Determine the [x, y] coordinate at the center of the cell enclosing the given text.  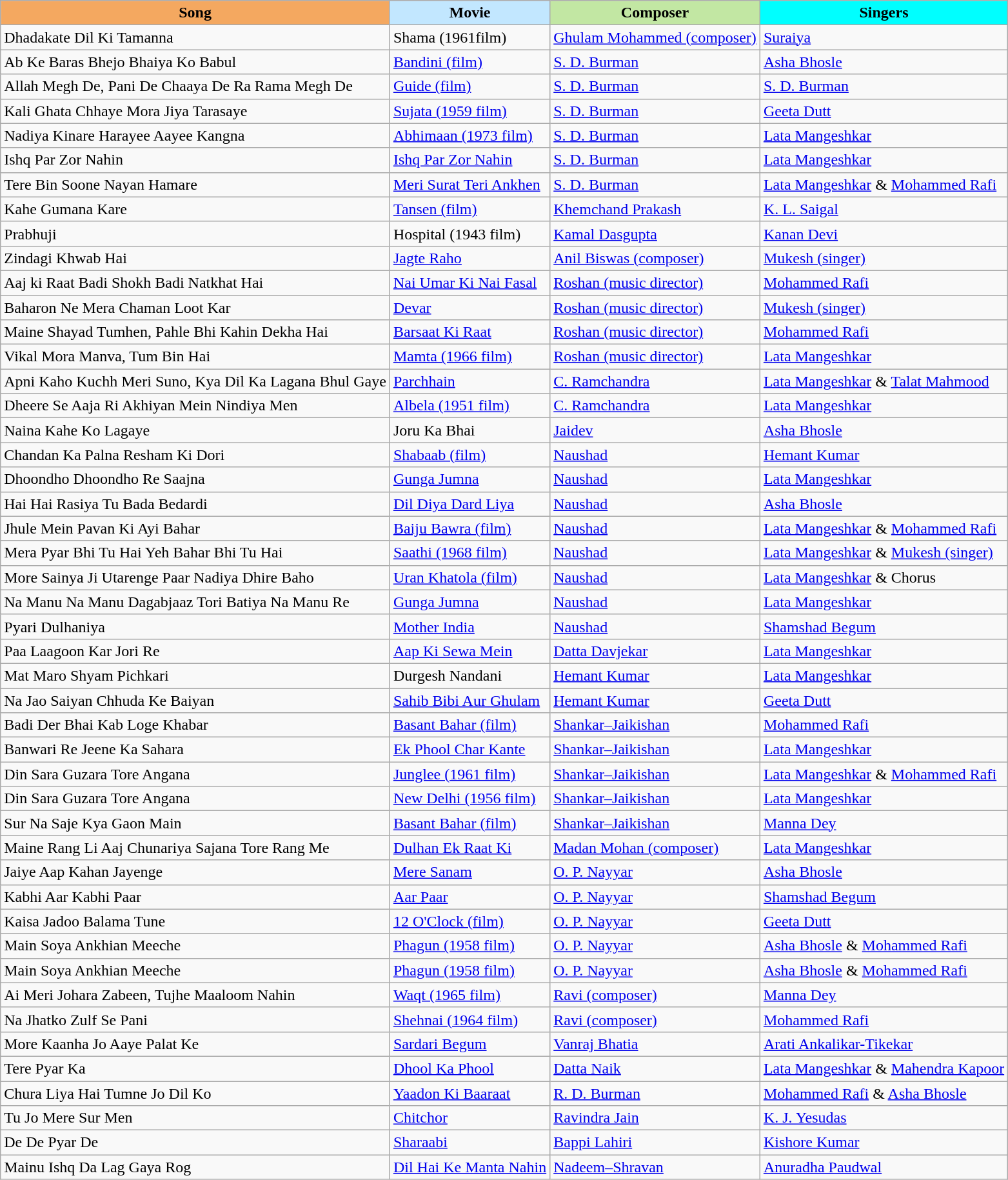
Zindagi Khwab Hai [195, 258]
Durgesh Nandani [469, 675]
Nai Umar Ki Nai Fasal [469, 283]
Junglee (1961 film) [469, 774]
Pyari Dulhaniya [195, 626]
Naina Kahe Ko Lagaye [195, 430]
Datta Davjekar [655, 651]
Na Manu Na Manu Dagabjaaz Tori Batiya Na Manu Re [195, 602]
Na Jao Saiyan Chhuda Ke Baiyan [195, 700]
Mera Pyar Bhi Tu Hai Yeh Bahar Bhi Tu Hai [195, 553]
Mat Maro Shyam Pichkari [195, 675]
Aap Ki Sewa Mein [469, 651]
Kamal Dasgupta [655, 234]
Mamta (1966 film) [469, 357]
Singers [884, 13]
Kanan Devi [884, 234]
Albela (1951 film) [469, 406]
K. J. Yesudas [884, 1118]
Nadeem–Shravan [655, 1167]
Dhoondho Dhoondho Re Saajna [195, 479]
Bappi Lahiri [655, 1143]
Ravindra Jain [655, 1118]
Lata Mangeshkar & Chorus [884, 577]
Sur Na Saje Kya Gaon Main [195, 823]
Kali Ghata Chhaye Mora Jiya Tarasaye [195, 111]
Devar [469, 308]
Joru Ka Bhai [469, 430]
Guide (film) [469, 86]
Khemchand Prakash [655, 209]
Ab Ke Baras Bhejo Bhaiya Ko Babul [195, 62]
Mere Sanam [469, 872]
Anil Biswas (composer) [655, 258]
Sharaabi [469, 1143]
Chitchor [469, 1118]
Mohammed Rafi & Asha Bhosle [884, 1094]
Kishore Kumar [884, 1143]
Barsaat Ki Raat [469, 332]
Shabaab (film) [469, 455]
Aaj ki Raat Badi Shokh Badi Natkhat Hai [195, 283]
Vikal Mora Manva, Tum Bin Hai [195, 357]
Dheere Se Aaja Ri Akhiyan Mein Nindiya Men [195, 406]
Parchhain [469, 381]
Tansen (film) [469, 209]
Lata Mangeshkar & Mahendra Kapoor [884, 1068]
Abhimaan (1973 film) [469, 135]
Nadiya Kinare Harayee Aayee Kangna [195, 135]
Ek Phool Char Kante [469, 750]
Maine Rang Li Aaj Chunariya Sajana Tore Rang Me [195, 848]
Jagte Raho [469, 258]
Chandan Ka Palna Resham Ki Dori [195, 455]
Banwari Re Jeene Ka Sahara [195, 750]
K. L. Saigal [884, 209]
Chura Liya Hai Tumne Jo Dil Ko [195, 1094]
Yaadon Ki Baaraat [469, 1094]
New Delhi (1956 film) [469, 799]
Mainu Ishq Da Lag Gaya Rog [195, 1167]
Badi Der Bhai Kab Loge Khabar [195, 725]
Kahe Gumana Kare [195, 209]
Saathi (1968 film) [469, 553]
Meri Surat Teri Ankhen [469, 185]
Suraiya [884, 37]
Tere Bin Soone Nayan Hamare [195, 185]
Anuradha Paudwal [884, 1167]
Shehnai (1964 film) [469, 1019]
Composer [655, 13]
Tere Pyar Ka [195, 1068]
Mother India [469, 626]
De De Pyar De [195, 1143]
Song [195, 13]
Tu Jo Mere Sur Men [195, 1118]
Paa Laagoon Kar Jori Re [195, 651]
Vanraj Bhatia [655, 1044]
Sardari Begum [469, 1044]
Waqt (1965 film) [469, 995]
Movie [469, 13]
Dhadakate Dil Ki Tamanna [195, 37]
Hai Hai Rasiya Tu Bada Bedardi [195, 504]
Baiju Bawra (film) [469, 528]
Apni Kaho Kuchh Meri Suno, Kya Dil Ka Lagana Bhul Gaye [195, 381]
Lata Mangeshkar & Talat Mahmood [884, 381]
Aar Paar [469, 897]
R. D. Burman [655, 1094]
Lata Mangeshkar & Mukesh (singer) [884, 553]
Kabhi Aar Kabhi Paar [195, 897]
Shama (1961film) [469, 37]
Maine Shayad Tumhen, Pahle Bhi Kahin Dekha Hai [195, 332]
Dil Diya Dard Liya [469, 504]
Na Jhatko Zulf Se Pani [195, 1019]
Bandini (film) [469, 62]
Baharon Ne Mera Chaman Loot Kar [195, 308]
Kaisa Jadoo Balama Tune [195, 921]
Dhool Ka Phool [469, 1068]
Hospital (1943 film) [469, 234]
Prabhuji [195, 234]
12 O'Clock (film) [469, 921]
Arati Ankalikar-Tikekar [884, 1044]
More Sainya Ji Utarenge Paar Nadiya Dhire Baho [195, 577]
More Kaanha Jo Aaye Palat Ke [195, 1044]
Dil Hai Ke Manta Nahin [469, 1167]
Jhule Mein Pavan Ki Ayi Bahar [195, 528]
Uran Khatola (film) [469, 577]
Jaiye Aap Kahan Jayenge [195, 872]
Datta Naik [655, 1068]
Sahib Bibi Aur Ghulam [469, 700]
Madan Mohan (composer) [655, 848]
Ai Meri Johara Zabeen, Tujhe Maaloom Nahin [195, 995]
Allah Megh De, Pani De Chaaya De Ra Rama Megh De [195, 86]
Ghulam Mohammed (composer) [655, 37]
Sujata (1959 film) [469, 111]
Jaidev [655, 430]
Dulhan Ek Raat Ki [469, 848]
